Search for the cell housing the specified text and yield its (x, y) center coordinate. 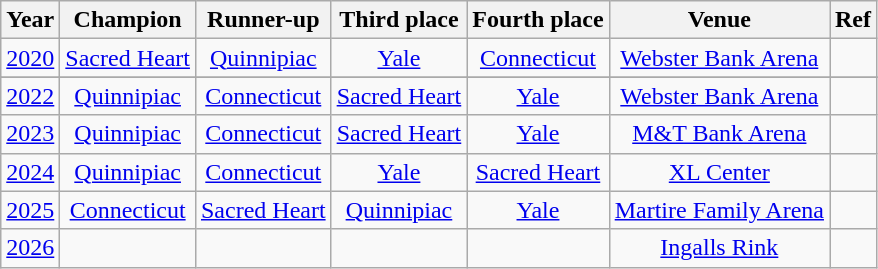
2023 (30, 134)
Ref (854, 20)
2025 (30, 210)
Martire Family Arena (719, 210)
Third place (399, 20)
M&T Bank Arena (719, 134)
2026 (30, 248)
Year (30, 20)
2024 (30, 172)
XL Center (719, 172)
Champion (128, 20)
Runner-up (263, 20)
Fourth place (538, 20)
Venue (719, 20)
2020 (30, 58)
Ingalls Rink (719, 248)
2022 (30, 96)
